Return (X, Y) of the center of cell containing provided text 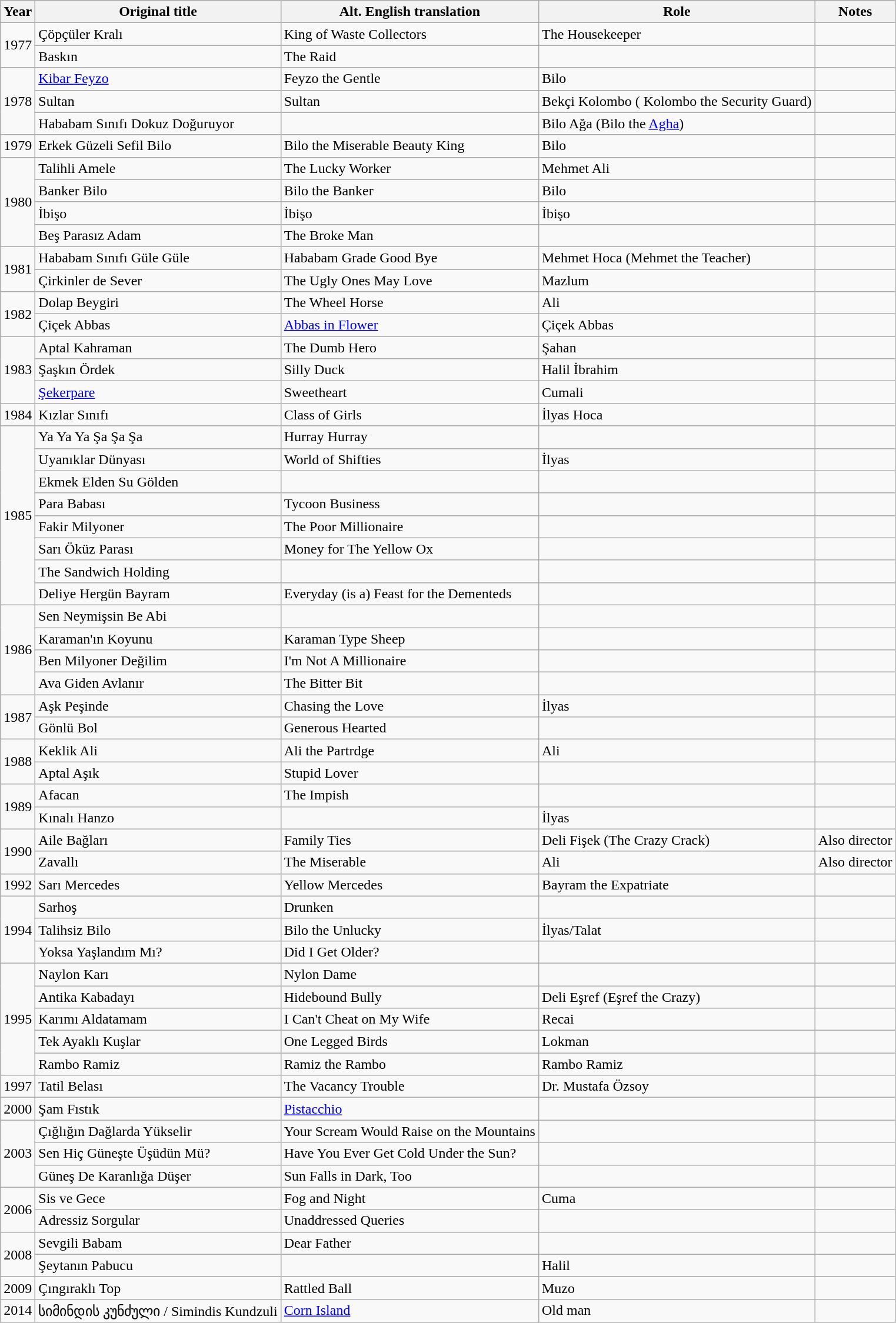
İlyas Hoca (677, 415)
Para Babası (158, 504)
Karımı Aldatamam (158, 1019)
1983 (18, 370)
The Ugly Ones May Love (409, 281)
Aşk Peşinde (158, 706)
The Vacancy Trouble (409, 1087)
1997 (18, 1087)
Şam Fıstık (158, 1109)
Mehmet Hoca (Mehmet the Teacher) (677, 258)
Cumali (677, 392)
Your Scream Would Raise on the Mountains (409, 1131)
King of Waste Collectors (409, 34)
Hababam Grade Good Bye (409, 258)
Dear Father (409, 1243)
Sun Falls in Dark, Too (409, 1176)
Sen Hiç Güneşte Üşüdün Mü? (158, 1154)
Yellow Mercedes (409, 885)
Dr. Mustafa Özsoy (677, 1087)
Yoksa Yaşlandım Mı? (158, 952)
1992 (18, 885)
World of Shifties (409, 459)
Şekerpare (158, 392)
Adressiz Sorgular (158, 1221)
Çıngıraklı Top (158, 1288)
Hurray Hurray (409, 437)
Sis ve Gece (158, 1198)
Çirkinler de Sever (158, 281)
I'm Not A Millionaire (409, 661)
Baskın (158, 56)
Deliye Hergün Bayram (158, 594)
Class of Girls (409, 415)
Halil (677, 1265)
Zavallı (158, 862)
The Dumb Hero (409, 348)
Sevgili Babam (158, 1243)
Ramiz the Rambo (409, 1064)
Kızlar Sınıfı (158, 415)
1990 (18, 851)
Lokman (677, 1042)
2009 (18, 1288)
2008 (18, 1254)
The Bitter Bit (409, 684)
Chasing the Love (409, 706)
2006 (18, 1209)
1978 (18, 101)
Halil İbrahim (677, 370)
Nylon Dame (409, 974)
Banker Bilo (158, 191)
Drunken (409, 907)
1989 (18, 807)
The Sandwich Holding (158, 571)
2000 (18, 1109)
Have You Ever Get Cold Under the Sun? (409, 1154)
Rattled Ball (409, 1288)
Year (18, 12)
1980 (18, 202)
Ben Milyoner Değilim (158, 661)
Original title (158, 12)
Çığlığın Dağlarda Yükselir (158, 1131)
The Raid (409, 56)
Cuma (677, 1198)
1981 (18, 269)
Fog and Night (409, 1198)
Bekçi Kolombo ( Kolombo the Security Guard) (677, 101)
Bayram the Expatriate (677, 885)
Hidebound Bully (409, 997)
Dolap Beygiri (158, 303)
The Housekeeper (677, 34)
2003 (18, 1154)
Family Ties (409, 840)
1982 (18, 314)
1995 (18, 1019)
Hababam Sınıfı Güle Güle (158, 258)
The Miserable (409, 862)
Notes (855, 12)
Mazlum (677, 281)
Fakir Milyoner (158, 526)
I Can't Cheat on My Wife (409, 1019)
Şeytanın Pabucu (158, 1265)
Ava Giden Avlanır (158, 684)
Sen Neymişsin Be Abi (158, 616)
Tek Ayaklı Kuşlar (158, 1042)
Uyanıklar Dünyası (158, 459)
The Broke Man (409, 235)
1977 (18, 45)
1986 (18, 649)
Aptal Aşık (158, 773)
Erkek Güzeli Sefil Bilo (158, 146)
Sarhoş (158, 907)
Şahan (677, 348)
Did I Get Older? (409, 952)
Talihsiz Bilo (158, 929)
Bilo the Unlucky (409, 929)
Sarı Mercedes (158, 885)
Stupid Lover (409, 773)
The Impish (409, 795)
Alt. English translation (409, 12)
Bilo Ağa (Bilo the Agha) (677, 124)
2014 (18, 1311)
Bilo the Miserable Beauty King (409, 146)
სიმინდის კუნძული / Simindis Kundzuli (158, 1311)
The Lucky Worker (409, 168)
Kibar Feyzo (158, 79)
Aile Bağları (158, 840)
Unaddressed Queries (409, 1221)
Muzo (677, 1288)
Ekmek Elden Su Gölden (158, 482)
Kınalı Hanzo (158, 818)
Deli Eşref (Eşref the Crazy) (677, 997)
Bilo the Banker (409, 191)
İlyas/Talat (677, 929)
Everyday (is a) Feast for the Dementeds (409, 594)
Gönlü Bol (158, 728)
Keklik Ali (158, 751)
Afacan (158, 795)
Mehmet Ali (677, 168)
Talihli Amele (158, 168)
The Poor Millionaire (409, 526)
Ya Ya Ya Şa Şa Şa (158, 437)
The Wheel Horse (409, 303)
Karaman Type Sheep (409, 638)
1979 (18, 146)
Deli Fişek (The Crazy Crack) (677, 840)
Generous Hearted (409, 728)
Aptal Kahraman (158, 348)
Role (677, 12)
One Legged Birds (409, 1042)
Recai (677, 1019)
1988 (18, 762)
Güneş De Karanlığa Düşer (158, 1176)
Tatil Belası (158, 1087)
Sarı Öküz Parası (158, 549)
Antika Kabadayı (158, 997)
Sweetheart (409, 392)
Old man (677, 1311)
Abbas in Flower (409, 325)
Silly Duck (409, 370)
Money for The Yellow Ox (409, 549)
Pistacchio (409, 1109)
Çöpçüler Kralı (158, 34)
Şaşkın Ördek (158, 370)
1984 (18, 415)
1985 (18, 515)
1994 (18, 929)
Beş Parasız Adam (158, 235)
Hababam Sınıfı Dokuz Doğuruyor (158, 124)
Ali the Partrdge (409, 751)
Tycoon Business (409, 504)
Karaman'ın Koyunu (158, 638)
Naylon Karı (158, 974)
1987 (18, 717)
Feyzo the Gentle (409, 79)
Corn Island (409, 1311)
